Provide the (x, y) coordinate of the cell's center where the given text is located.  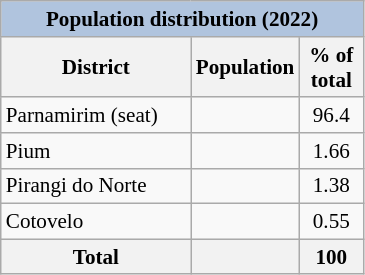
100 (331, 256)
District (96, 66)
1.38 (331, 186)
Pirangi do Norte (96, 186)
% oftotal (331, 66)
Pium (96, 150)
Population distribution (2022) (182, 18)
96.4 (331, 114)
Parnamirim (seat) (96, 114)
Population (246, 66)
1.66 (331, 150)
Cotovelo (96, 222)
0.55 (331, 222)
Total (96, 256)
